Scan for the cell matching the given text and deliver its (X, Y) coordinate at center. 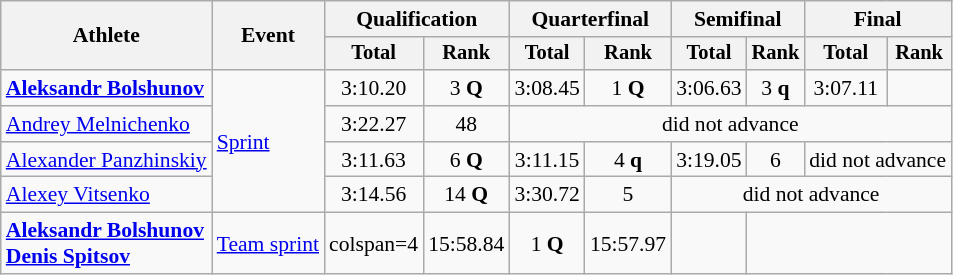
Athlete (106, 36)
3:30.72 (546, 195)
Alexey Vitsenko (106, 195)
15:58.84 (466, 244)
Quarterfinal (590, 19)
3:08.45 (546, 88)
Semifinal (738, 19)
6 (776, 160)
Aleksandr BolshunovDenis Spitsov (106, 244)
4 q (628, 160)
Qualification (416, 19)
48 (466, 124)
3:07.11 (846, 88)
colspan=4 (374, 244)
3:19.05 (708, 160)
3:11.15 (546, 160)
15:57.97 (628, 244)
3:11.63 (374, 160)
5 (628, 195)
3 q (776, 88)
Alexander Panzhinskiy (106, 160)
14 Q (466, 195)
3:10.20 (374, 88)
Event (268, 36)
3:22.27 (374, 124)
3 Q (466, 88)
Aleksandr Bolshunov (106, 88)
3:14.56 (374, 195)
Final (878, 19)
6 Q (466, 160)
Andrey Melnichenko (106, 124)
3:06.63 (708, 88)
Sprint (268, 141)
Team sprint (268, 244)
